Pinpoint the cell where the given text exists, returning its [X, Y] midpoint coordinate. 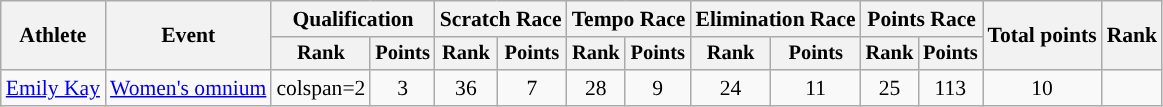
10 [1042, 88]
Scratch Race [501, 19]
7 [532, 88]
colspan=2 [320, 88]
25 [890, 88]
Tempo Race [629, 19]
28 [596, 88]
Event [188, 36]
113 [950, 88]
36 [466, 88]
3 [402, 88]
11 [816, 88]
Athlete [53, 36]
Total points [1042, 36]
24 [730, 88]
Qualification [352, 19]
Emily Kay [53, 88]
Elimination Race [775, 19]
Women's omnium [188, 88]
9 [658, 88]
Points Race [922, 19]
